From the cell containing the given text, extract its center point as (X, Y) coordinate. 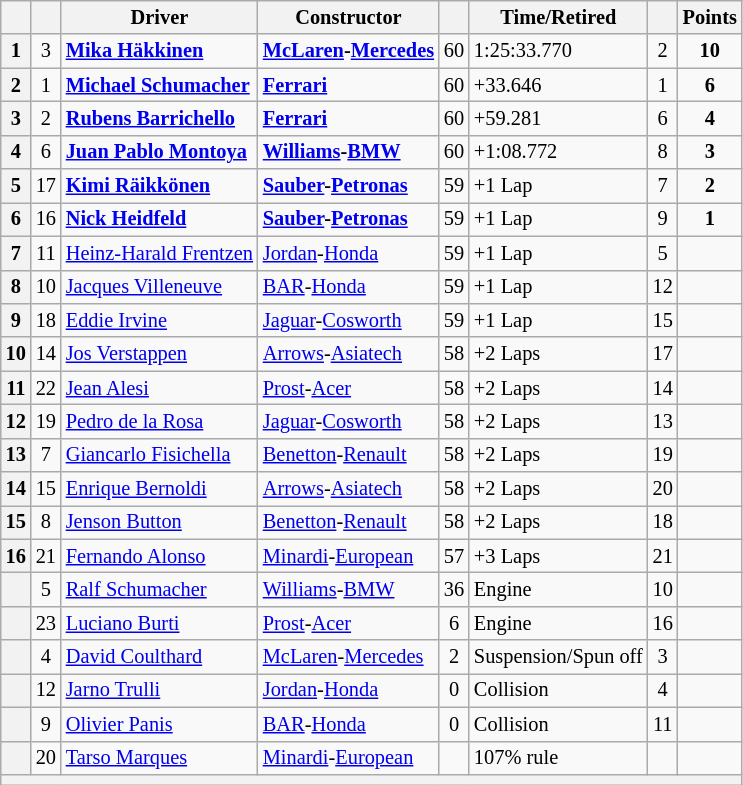
Driver (160, 17)
23 (46, 623)
David Coulthard (160, 657)
Pedro de la Rosa (160, 421)
Olivier Panis (160, 724)
+3 Laps (558, 556)
+59.281 (558, 118)
Suspension/Spun off (558, 657)
Enrique Bernoldi (160, 489)
57 (454, 556)
Fernando Alonso (160, 556)
Jacques Villeneuve (160, 287)
Points (710, 17)
1:25:33.770 (558, 51)
22 (46, 388)
36 (454, 589)
+33.646 (558, 85)
Rubens Barrichello (160, 118)
Michael Schumacher (160, 85)
Heinz-Harald Frentzen (160, 253)
Tarso Marques (160, 758)
Constructor (348, 17)
+1:08.772 (558, 152)
Eddie Irvine (160, 320)
Luciano Burti (160, 623)
Juan Pablo Montoya (160, 152)
Mika Häkkinen (160, 51)
Jean Alesi (160, 388)
Giancarlo Fisichella (160, 455)
Kimi Räikkönen (160, 186)
Time/Retired (558, 17)
Jenson Button (160, 522)
Ralf Schumacher (160, 589)
107% rule (558, 758)
Jos Verstappen (160, 354)
Nick Heidfeld (160, 219)
Jarno Trulli (160, 690)
